Detect which cell encompasses the target text, then output its [X, Y] center coordinate. 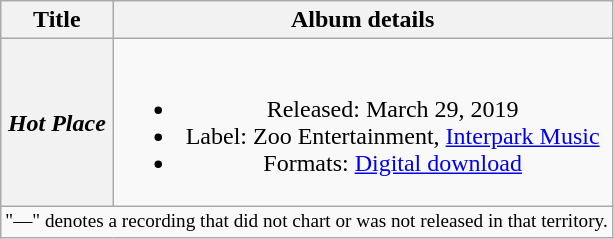
Album details [362, 20]
Released: March 29, 2019Label: Zoo Entertainment, Interpark MusicFormats: Digital download [362, 122]
"—" denotes a recording that did not chart or was not released in that territory. [307, 222]
Hot Place [57, 122]
Title [57, 20]
